Output the [X, Y] coordinate of the center of the cell containing the given text.  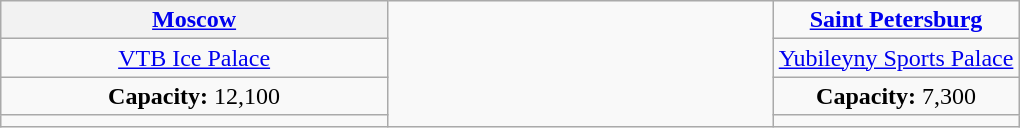
VTB Ice Palace [194, 58]
Moscow [194, 20]
Saint Petersburg [896, 20]
Capacity: 7,300 [896, 96]
Capacity: 12,100 [194, 96]
Yubileyny Sports Palace [896, 58]
